Return the (X, Y) coordinate for the center point of the cell that contains the specified text.  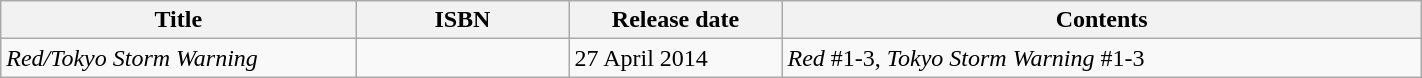
Release date (676, 20)
27 April 2014 (676, 58)
Title (178, 20)
Red/Tokyo Storm Warning (178, 58)
ISBN (462, 20)
Contents (1102, 20)
Red #1-3, Tokyo Storm Warning #1-3 (1102, 58)
